Output the [X, Y] coordinate of the center of the cell containing the given text.  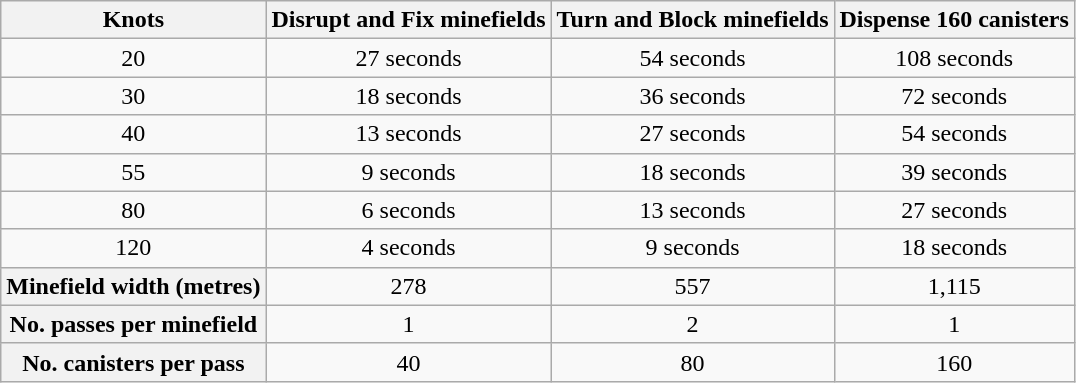
108 seconds [954, 58]
No. canisters per pass [134, 362]
120 [134, 248]
557 [692, 286]
30 [134, 96]
No. passes per minefield [134, 324]
Knots [134, 20]
20 [134, 58]
160 [954, 362]
72 seconds [954, 96]
55 [134, 172]
39 seconds [954, 172]
6 seconds [408, 210]
1,115 [954, 286]
2 [692, 324]
Turn and Block minefields [692, 20]
Disrupt and Fix minefields [408, 20]
Dispense 160 canisters [954, 20]
36 seconds [692, 96]
278 [408, 286]
Minefield width (metres) [134, 286]
4 seconds [408, 248]
